Detect which cell encompasses the target text, then output its [x, y] center coordinate. 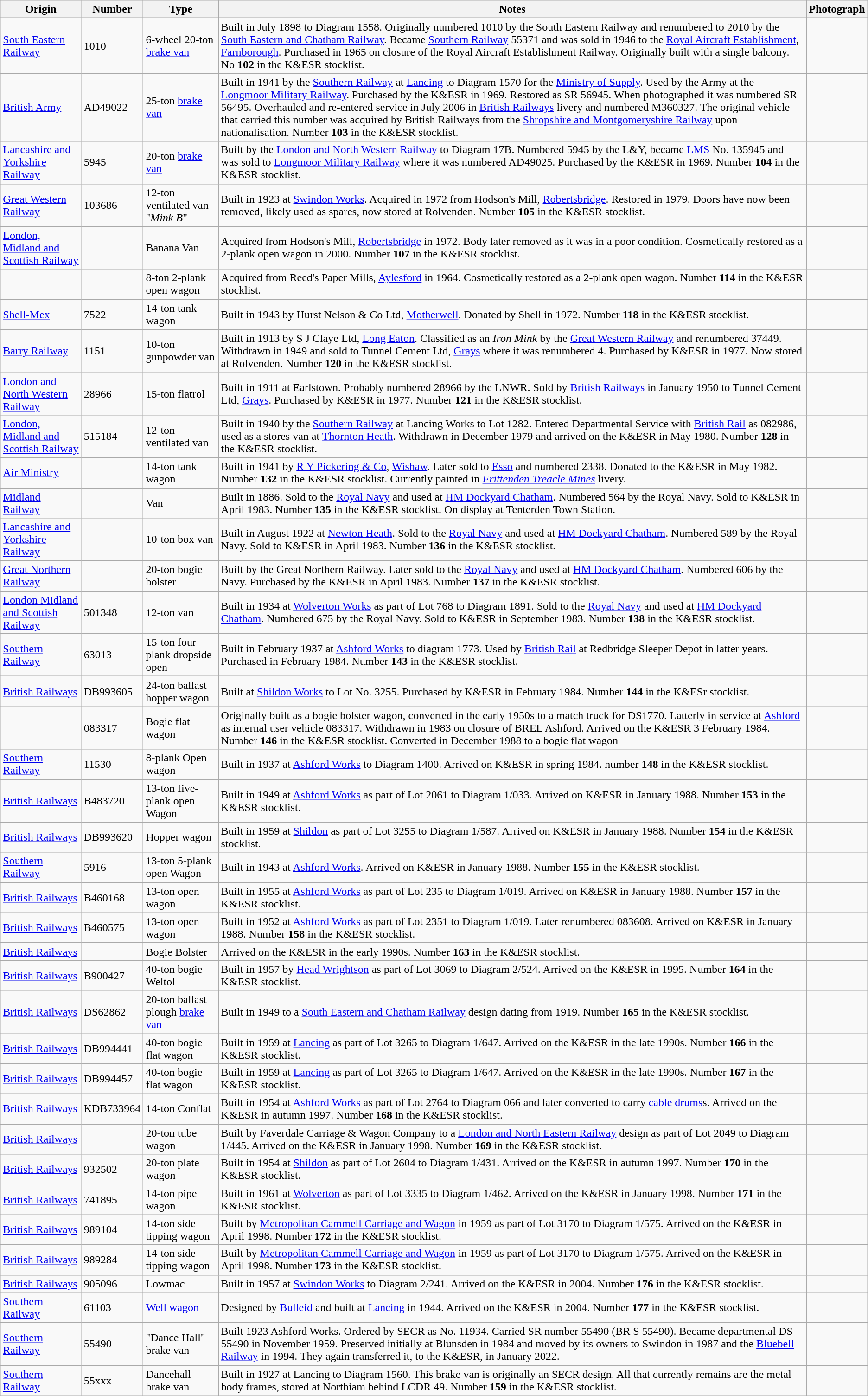
932502 [112, 1169]
12-ton ventilated van [181, 436]
10-ton gunpowder van [181, 351]
Acquired from Reed's Paper Mills, Aylesford in 1964. Cosmetically restored as a 2-plank open wagon. Number 114 in the K&ESR stocklist. [512, 284]
AD49022 [112, 107]
Built in 1959 at Lancing as part of Lot 3265 to Diagram 1/647. Arrived on the K&ESR in the late 1990s. Number 166 in the K&ESR stocklist. [512, 1049]
Built in 1955 at Ashford Works as part of Lot 235 to Diagram 1/019. Arrived on K&ESR in January 1988. Number 157 in the K&ESR stocklist. [512, 897]
Built in 1959 at Shildon as part of Lot 3255 to Diagram 1/587. Arrived on K&ESR in January 1988. Number 154 in the K&ESR stocklist. [512, 837]
15-ton four-plank dropside open [181, 655]
989284 [112, 1260]
1151 [112, 351]
989104 [112, 1229]
B900427 [112, 975]
083317 [112, 728]
6-wheel 20-ton brake van [181, 45]
Great Western Railway [41, 205]
Van [181, 503]
Built in 1954 at Shildon as part of Lot 2604 to Diagram 1/431. Arrived on the K&ESR in autumn 1997. Number 170 in the K&ESR stocklist. [512, 1169]
8-plank Open wagon [181, 765]
Built in 1943 at Ashford Works. Arrived on K&ESR in January 1988. Number 155 in the K&ESR stocklist. [512, 868]
Photograph [837, 9]
Arrived on the K&ESR in the early 1990s. Number 163 in the K&ESR stocklist. [512, 952]
Built in 1949 to a South Eastern and Chatham Railway design dating from 1919. Number 165 in the K&ESR stocklist. [512, 1012]
15-ton flatrol [181, 393]
British Army [41, 107]
Built in 1961 at Wolverton as part of Lot 3335 to Diagram 1/462. Arrived on the K&ESR in January 1998. Number 171 in the K&ESR stocklist. [512, 1200]
40-ton bogie Weltol [181, 975]
11530 [112, 765]
7522 [112, 315]
1010 [112, 45]
20-ton plate wagon [181, 1169]
Air Ministry [41, 472]
12-ton van [181, 612]
14-ton Conflat [181, 1109]
Built in 1957 by Head Wrightson as part of Lot 3069 to Diagram 2/524. Arrived on the K&ESR in 1995. Number 164 in the K&ESR stocklist. [512, 975]
London Midland and Scottish Railway [41, 612]
KDB733964 [112, 1109]
20-ton tube wagon [181, 1139]
DB993605 [112, 691]
20-ton brake van [181, 162]
515184 [112, 436]
B460168 [112, 897]
5916 [112, 868]
London and North Western Railway [41, 393]
DB994441 [112, 1049]
Built in 1949 at Ashford Works as part of Lot 2061 to Diagram 1/033. Arrived on K&ESR in January 1988. Number 153 in the K&ESR stocklist. [512, 801]
South Eastern Railway [41, 45]
Built in 1957 at Swindon Works to Diagram 2/241. Arrived on the K&ESR in 2004. Number 176 in the K&ESR stocklist. [512, 1284]
B460575 [112, 928]
Notes [512, 9]
Midland Railway [41, 503]
25-ton brake van [181, 107]
Built in 1937 at Ashford Works to Diagram 1400. Arrived on K&ESR in spring 1984. number 148 in the K&ESR stocklist. [512, 765]
741895 [112, 1200]
13-ton 5-plank open Wagon [181, 868]
13-ton five-plank open Wagon [181, 801]
Type [181, 9]
24-ton ballast hopper wagon [181, 691]
Well wagon [181, 1307]
Dancehall brake van [181, 1381]
Number [112, 9]
61103 [112, 1307]
DB994457 [112, 1079]
Lowmac [181, 1284]
20-ton ballast plough brake van [181, 1012]
Great Northern Railway [41, 576]
63013 [112, 655]
Bogie flat wagon [181, 728]
Built in 1943 by Hurst Nelson & Co Ltd, Motherwell. Donated by Shell in 1972. Number 118 in the K&ESR stocklist. [512, 315]
20-ton bogie bolster [181, 576]
28966 [112, 393]
12-ton ventilated van "Mink B" [181, 205]
10-ton box van [181, 540]
DB993620 [112, 837]
Built at Shildon Works to Lot No. 3255. Purchased by K&ESR in February 1984. Number 144 in the K&ESr stocklist. [512, 691]
DS62862 [112, 1012]
Hopper wagon [181, 837]
8-ton 2-plank open wagon [181, 284]
Designed by Bulleid and built at Lancing in 1944. Arrived on the K&ESR in 2004. Number 177 in the K&ESR stocklist. [512, 1307]
Barry Railway [41, 351]
103686 [112, 205]
Shell-Mex [41, 315]
905096 [112, 1284]
B483720 [112, 801]
"Dance Hall" brake van [181, 1344]
501348 [112, 612]
5945 [112, 162]
55xxx [112, 1381]
Banana Van [181, 248]
Bogie Bolster [181, 952]
Built in 1959 at Lancing as part of Lot 3265 to Diagram 1/647. Arrived on the K&ESR in the late 1990s. Number 167 in the K&ESR stocklist. [512, 1079]
Origin [41, 9]
55490 [112, 1344]
14-ton pipe wagon [181, 1200]
